Output the (x, y) coordinate of the center of the cell containing the given text.  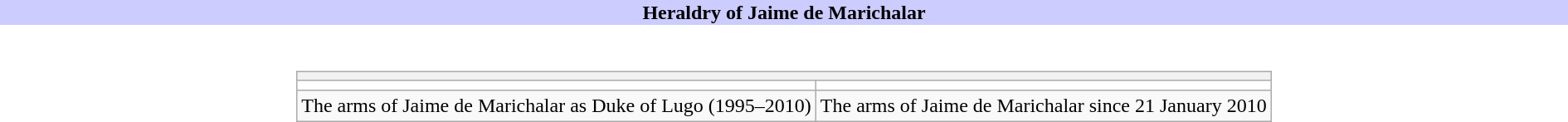
The arms of Jaime de Marichalar as Duke of Lugo (1995–2010) (557, 105)
The arms of Jaime de Marichalar since 21 January 2010 (1044, 105)
Heraldry of Jaime de Marichalar (784, 12)
